Output the (X, Y) coordinate of the center of the cell containing the given text.  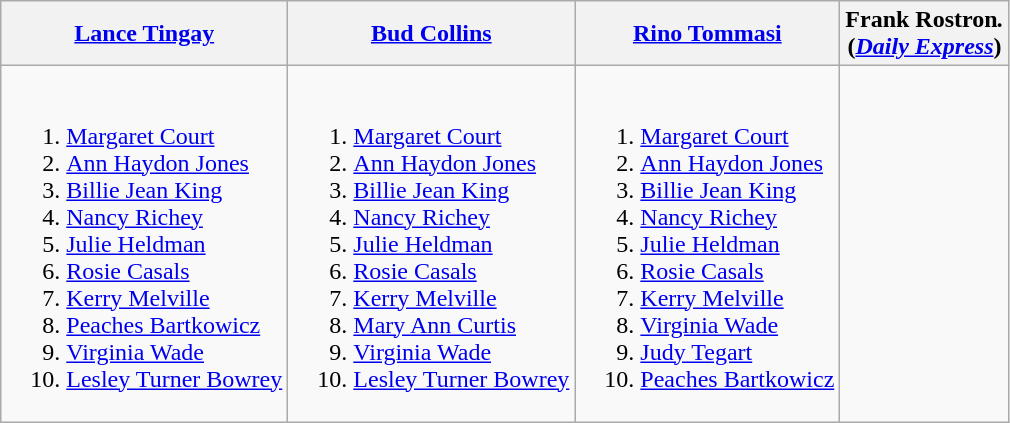
Frank Rostron.(Daily Express) (924, 34)
Rino Tommasi (708, 34)
Lance Tingay (144, 34)
Bud Collins (432, 34)
Margaret Court Ann Haydon Jones Billie Jean King Nancy Richey Julie Heldman Rosie Casals Kerry Melville Virginia Wade Judy Tegart Peaches Bartkowicz (708, 244)
